For the text-containing cell, return its midpoint in [X, Y] coordinate format. 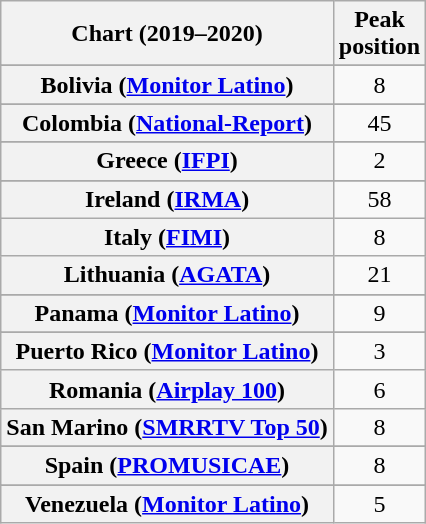
Greece (IFPI) [168, 161]
Peakposition [379, 34]
Colombia (National-Report) [168, 123]
21 [379, 275]
6 [379, 389]
Romania (Airplay 100) [168, 389]
58 [379, 199]
Italy (FIMI) [168, 237]
Lithuania (AGATA) [168, 275]
Spain (PROMUSICAE) [168, 465]
San Marino (SMRRTV Top 50) [168, 427]
2 [379, 161]
3 [379, 351]
Venezuela (Monitor Latino) [168, 503]
5 [379, 503]
45 [379, 123]
Puerto Rico (Monitor Latino) [168, 351]
Panama (Monitor Latino) [168, 313]
Chart (2019–2020) [168, 34]
9 [379, 313]
Ireland (IRMA) [168, 199]
Bolivia (Monitor Latino) [168, 85]
